Detect which cell encompasses the target text, then output its [X, Y] center coordinate. 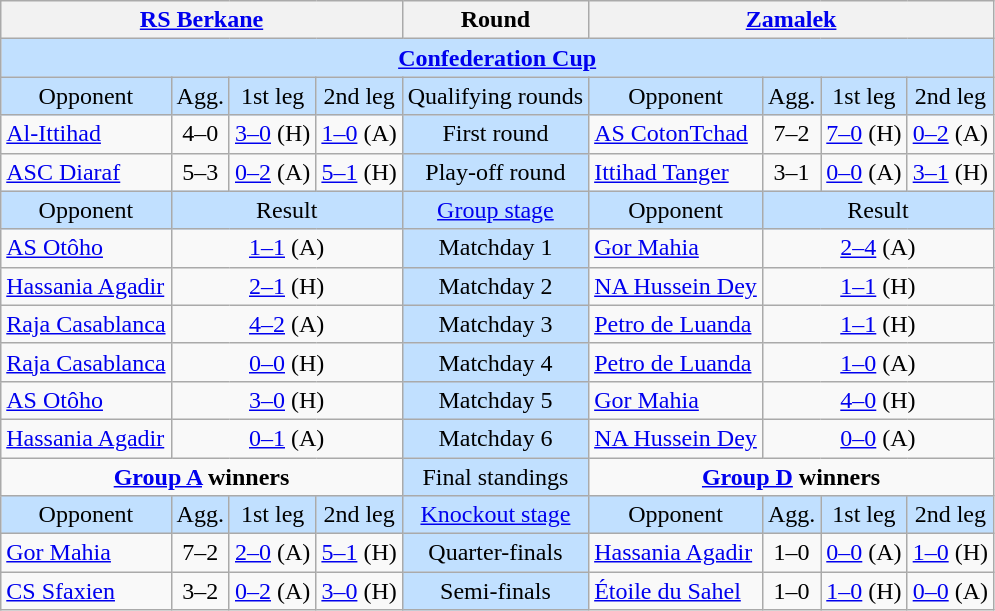
Group D winners [792, 477]
0–1 (A) [286, 438]
Quarter-finals [495, 553]
2–1 (H) [286, 286]
Play-off round [495, 172]
Al-Ittihad [86, 134]
Semi-finals [495, 591]
Étoile du Sahel [676, 591]
3–1 [791, 172]
Final standings [495, 477]
3–1 (H) [950, 172]
7–0 (H) [864, 134]
0–0 (H) [286, 362]
RS Berkane [202, 20]
Matchday 1 [495, 248]
4–0 (H) [878, 400]
First round [495, 134]
Matchday 6 [495, 438]
Matchday 2 [495, 286]
2–4 (A) [878, 248]
Group stage [495, 210]
ASC Diaraf [86, 172]
Matchday 5 [495, 400]
2–0 (A) [272, 553]
Qualifying rounds [495, 96]
Knockout stage [495, 515]
CS Sfaxien [86, 591]
Ittihad Tanger [676, 172]
4–2 (A) [286, 324]
Round [495, 20]
Confederation Cup [498, 58]
Zamalek [792, 20]
3–2 [200, 591]
Group A winners [202, 477]
Matchday 3 [495, 324]
Matchday 4 [495, 362]
1–1 (A) [286, 248]
AS CotonTchad [676, 134]
5–3 [200, 172]
4–0 [200, 134]
